Locate the cell with the specified text and output its (X, Y) center coordinate. 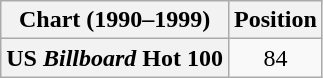
84 (276, 58)
Chart (1990–1999) (115, 20)
US Billboard Hot 100 (115, 58)
Position (276, 20)
